Search for the cell housing the specified text and yield its [X, Y] center coordinate. 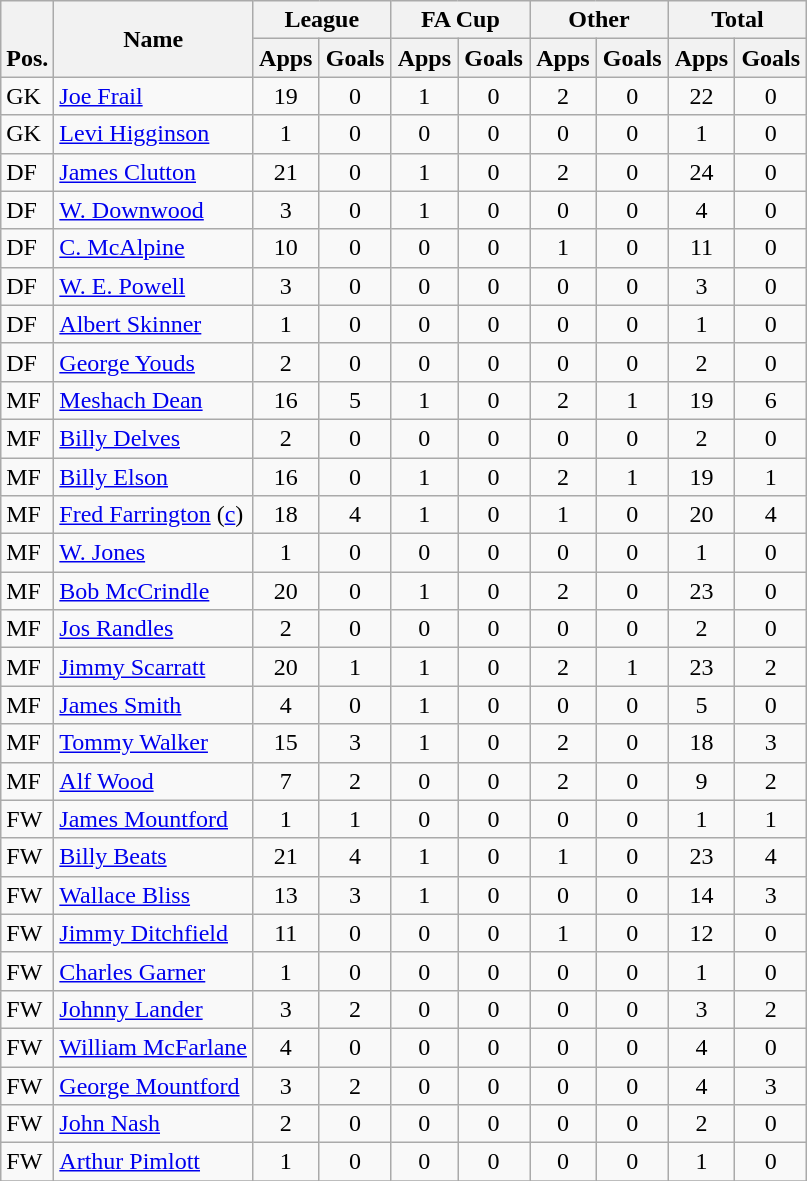
Charles Garner [154, 971]
James Smith [154, 705]
15 [286, 743]
FA Cup [460, 20]
John Nash [154, 1124]
Jos Randles [154, 629]
10 [286, 248]
Tommy Walker [154, 743]
13 [286, 895]
Billy Elson [154, 477]
Wallace Bliss [154, 895]
14 [702, 895]
James Mountford [154, 819]
League [322, 20]
Billy Beats [154, 857]
Jimmy Ditchfield [154, 933]
Pos. [28, 39]
Arthur Pimlott [154, 1162]
Meshach Dean [154, 400]
George Mountford [154, 1085]
Joe Frail [154, 96]
9 [702, 781]
James Clutton [154, 172]
Fred Farrington (c) [154, 515]
Albert Skinner [154, 324]
W. E. Powell [154, 286]
7 [286, 781]
Johnny Lander [154, 1009]
W. Downwood [154, 210]
Other [600, 20]
Alf Wood [154, 781]
22 [702, 96]
6 [771, 400]
C. McAlpine [154, 248]
24 [702, 172]
Name [154, 39]
George Youds [154, 362]
Billy Delves [154, 438]
12 [702, 933]
Levi Higginson [154, 134]
W. Jones [154, 553]
Total [738, 20]
Bob McCrindle [154, 591]
Jimmy Scarratt [154, 667]
William McFarlane [154, 1047]
